Detect which cell encompasses the target text, then output its (x, y) center coordinate. 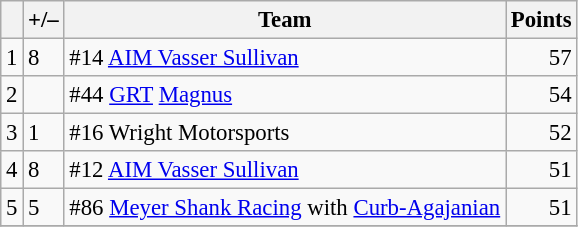
52 (542, 133)
57 (542, 58)
#14 AIM Vasser Sullivan (284, 58)
3 (12, 133)
Team (284, 20)
2 (12, 95)
#12 AIM Vasser Sullivan (284, 170)
#86 Meyer Shank Racing with Curb-Agajanian (284, 208)
#44 GRT Magnus (284, 95)
54 (542, 95)
#16 Wright Motorsports (284, 133)
4 (12, 170)
+/– (44, 20)
Points (542, 20)
